Pinpoint the cell where the given text exists, returning its [x, y] midpoint coordinate. 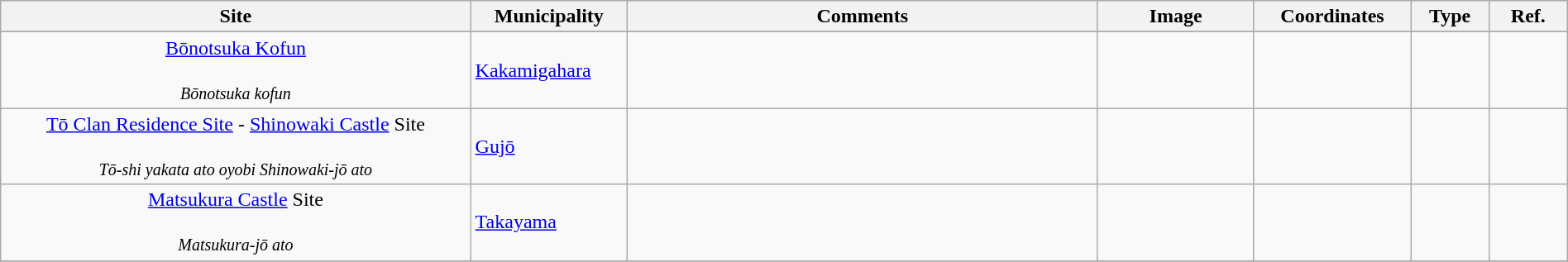
Type [1451, 17]
Takayama [549, 222]
Comments [863, 17]
Gujō [549, 146]
Image [1176, 17]
Coordinates [1331, 17]
Municipality [549, 17]
Matsukura Castle SiteMatsukura-jō ato [236, 222]
Kakamigahara [549, 70]
Ref. [1528, 17]
Tō Clan Residence Site - Shinowaki Castle SiteTō-shi yakata ato oyobi Shinowaki-jō ato [236, 146]
Bōnotsuka KofunBōnotsuka kofun [236, 70]
Site [236, 17]
